Detect which cell encompasses the target text, then output its [X, Y] center coordinate. 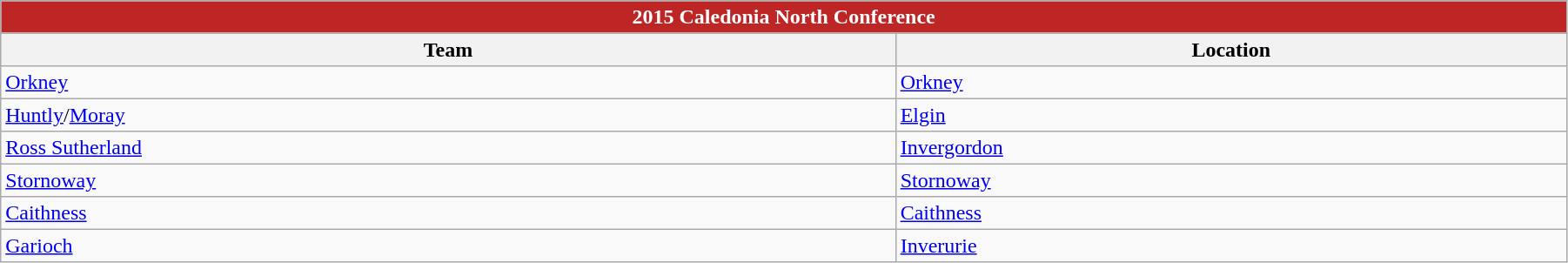
Location [1230, 49]
2015 Caledonia North Conference [784, 17]
Garioch [448, 246]
Ross Sutherland [448, 148]
Invergordon [1230, 148]
Inverurie [1230, 246]
Huntly/Moray [448, 115]
Team [448, 49]
Elgin [1230, 115]
